Find where the given text appears and provide that cell's center as (X, Y) coordinate. 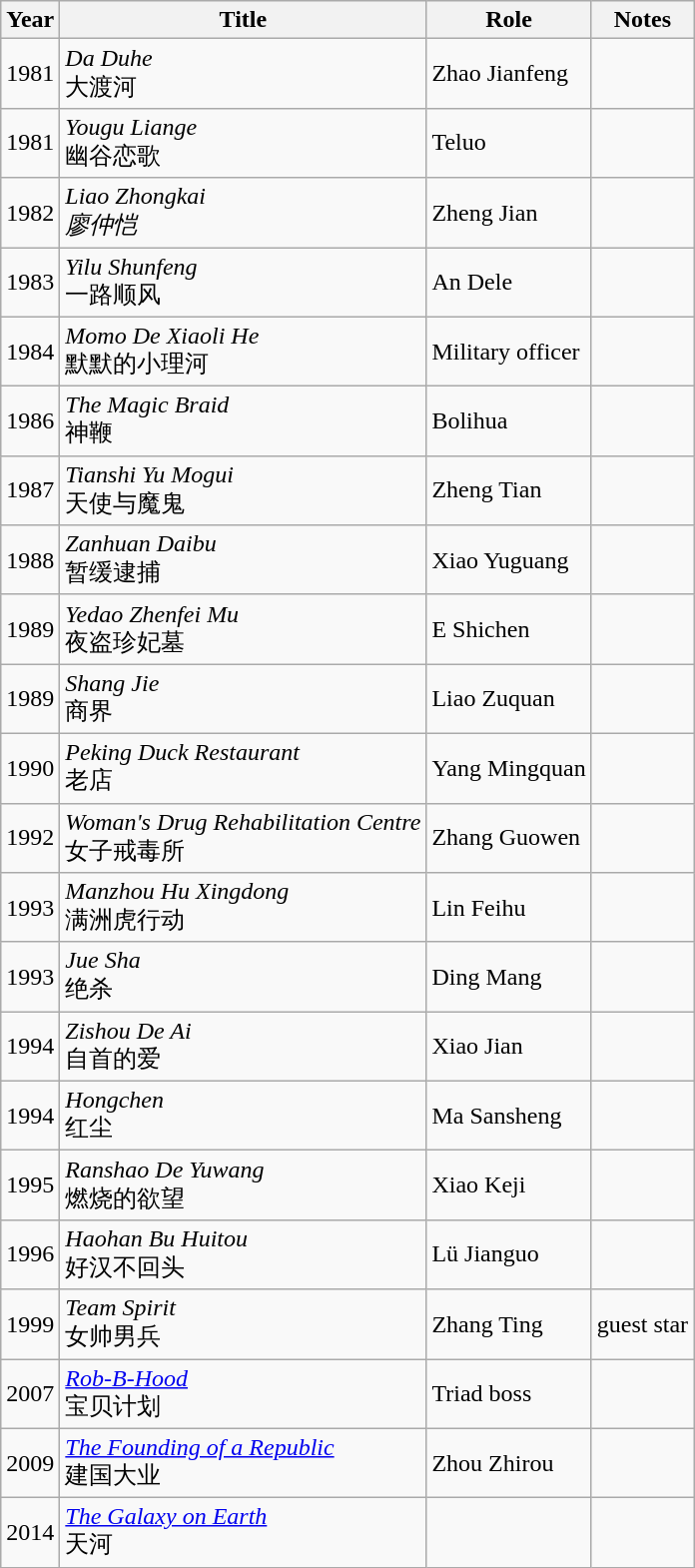
Triad boss (509, 1393)
Xiao Yuguang (509, 560)
Manzhou Hu Xingdong满洲虎行动 (244, 908)
Rob-B-Hood宝贝计划 (244, 1393)
The Galaxy on Earth天河 (244, 1533)
Woman's Drug Rehabilitation Centre女子戒毒所 (244, 838)
Yougu Liange幽谷恋歌 (244, 143)
Zhao Jianfeng (509, 74)
1982 (30, 213)
1995 (30, 1185)
Zishou De Ai自首的爱 (244, 1047)
guest star (642, 1324)
Xiao Jian (509, 1047)
Momo De Xiaoli He默默的小理河 (244, 352)
Zheng Jian (509, 213)
1988 (30, 560)
Xiao Keji (509, 1185)
Zhang Guowen (509, 838)
Team Spirit女帅男兵 (244, 1324)
An Dele (509, 283)
Yedao Zhenfei Mu夜盗珍妃墓 (244, 629)
Zhou Zhirou (509, 1463)
Notes (642, 20)
1990 (30, 768)
Zhang Ting (509, 1324)
Teluo (509, 143)
Ma Sansheng (509, 1116)
Year (30, 20)
Yilu Shunfeng一路顺风 (244, 283)
2007 (30, 1393)
Liao Zuquan (509, 699)
Hongchen红尘 (244, 1116)
Ding Mang (509, 977)
The Magic Braid神鞭 (244, 421)
Da Duhe大渡河 (244, 74)
2014 (30, 1533)
Tianshi Yu Mogui天使与魔鬼 (244, 490)
Role (509, 20)
1984 (30, 352)
Ranshao De Yuwang燃烧的欲望 (244, 1185)
1999 (30, 1324)
Title (244, 20)
The Founding of a Republic建国大业 (244, 1463)
Zanhuan Daibu暂缓逮捕 (244, 560)
1987 (30, 490)
Liao Zhongkai廖仲恺 (244, 213)
Shang Jie商界 (244, 699)
Bolihua (509, 421)
Lü Jianguo (509, 1254)
Zheng Tian (509, 490)
Lin Feihu (509, 908)
E Shichen (509, 629)
Peking Duck Restaurant老店 (244, 768)
1996 (30, 1254)
Military officer (509, 352)
Jue Sha绝杀 (244, 977)
1983 (30, 283)
Yang Mingquan (509, 768)
Haohan Bu Huitou好汉不回头 (244, 1254)
1986 (30, 421)
1992 (30, 838)
2009 (30, 1463)
